Detect which cell encompasses the target text, then output its [x, y] center coordinate. 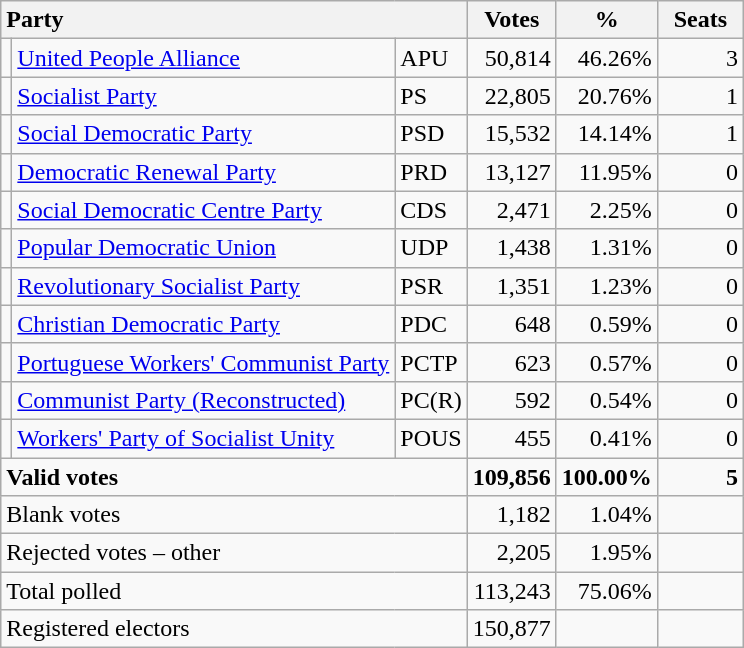
623 [512, 362]
Social Democratic Centre Party [204, 210]
0.57% [606, 362]
1,438 [512, 248]
Seats [700, 20]
100.00% [606, 477]
20.76% [606, 96]
Social Democratic Party [204, 134]
Revolutionary Socialist Party [204, 286]
109,856 [512, 477]
0.54% [606, 400]
2,205 [512, 553]
2.25% [606, 210]
1.95% [606, 553]
Christian Democratic Party [204, 324]
PDC [431, 324]
113,243 [512, 591]
150,877 [512, 629]
Socialist Party [204, 96]
46.26% [606, 58]
POUS [431, 438]
PSR [431, 286]
Party [234, 20]
PRD [431, 172]
Valid votes [234, 477]
United People Alliance [204, 58]
% [606, 20]
CDS [431, 210]
11.95% [606, 172]
Communist Party (Reconstructed) [204, 400]
1.04% [606, 515]
5 [700, 477]
648 [512, 324]
PCTP [431, 362]
Democratic Renewal Party [204, 172]
75.06% [606, 591]
13,127 [512, 172]
PC(R) [431, 400]
Blank votes [234, 515]
PS [431, 96]
Popular Democratic Union [204, 248]
1.31% [606, 248]
1.23% [606, 286]
0.59% [606, 324]
Portuguese Workers' Communist Party [204, 362]
Rejected votes – other [234, 553]
Total polled [234, 591]
0.41% [606, 438]
Registered electors [234, 629]
PSD [431, 134]
Votes [512, 20]
592 [512, 400]
455 [512, 438]
Workers' Party of Socialist Unity [204, 438]
1,182 [512, 515]
UDP [431, 248]
14.14% [606, 134]
15,532 [512, 134]
50,814 [512, 58]
1,351 [512, 286]
22,805 [512, 96]
APU [431, 58]
3 [700, 58]
2,471 [512, 210]
